Scan for the cell matching the given text and deliver its (x, y) coordinate at center. 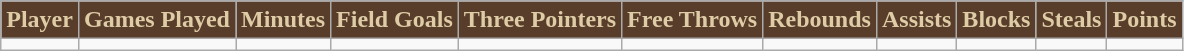
Player (40, 20)
Rebounds (820, 20)
Free Throws (692, 20)
Points (1144, 20)
Field Goals (395, 20)
Minutes (284, 20)
Assists (916, 20)
Blocks (996, 20)
Three Pointers (540, 20)
Games Played (156, 20)
Steals (1072, 20)
